Pinpoint the cell where the given text exists, returning its [X, Y] midpoint coordinate. 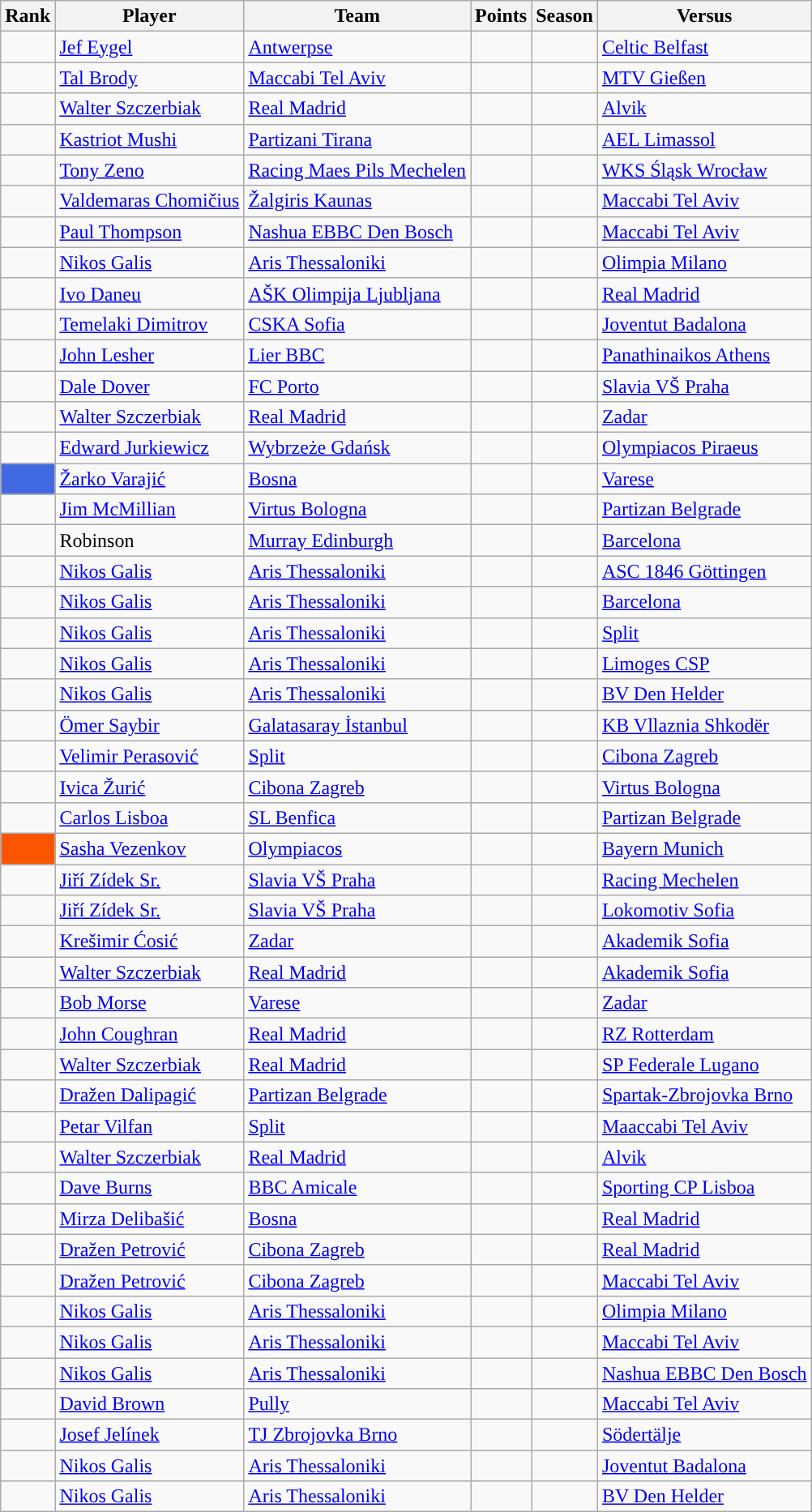
Points [501, 16]
Krešimir Ćosić [149, 942]
MTV Gießen [704, 78]
AEL Limassol [704, 139]
Racing Maes Pils Mechelen [357, 170]
Paul Thompson [149, 232]
Dave Burns [149, 1188]
Sasha Vezenkov [149, 848]
Spartak-Zbrojovka Brno [704, 1096]
ASC 1846 Göttingen [704, 571]
David Brown [149, 1404]
Galatasaray İstanbul [357, 725]
SL Benfica [357, 818]
Jef Eygel [149, 47]
FC Porto [357, 387]
John Lesher [149, 355]
WKS Śląsk Wrocław [704, 170]
Partizani Tirana [357, 139]
TJ Zbrojovka Brno [357, 1435]
Antwerpse [357, 47]
Robinson [149, 540]
Velimir Perasović [149, 756]
Player [149, 16]
Team [357, 16]
Racing Mechelen [704, 879]
Olympiacos [357, 848]
Tal Brody [149, 78]
Lier BBC [357, 355]
KB Vllaznia Shkodër [704, 725]
Dražen Dalipagić [149, 1096]
Ivica Žurić [149, 787]
Ömer Saybir [149, 725]
Petar Vilfan [149, 1126]
Season [565, 16]
Murray Edinburgh [357, 540]
Wybrzeże Gdańsk [357, 448]
Bayern Munich [704, 848]
Josef Jelínek [149, 1435]
Mirza Delibašić [149, 1219]
Sporting CP Lisboa [704, 1188]
Temelaki Dimitrov [149, 324]
Kastriot Mushi [149, 139]
SP Federale Lugano [704, 1065]
CSKA Sofia [357, 324]
Maaccabi Tel Aviv [704, 1126]
Carlos Lisboa [149, 818]
Lokomotiv Sofia [704, 911]
Versus [704, 16]
Rank [28, 16]
Limoges CSP [704, 664]
Panathinaikos Athens [704, 355]
Tony Zeno [149, 170]
Edward Jurkiewicz [149, 448]
Ivo Daneu [149, 293]
Olympiacos Piraeus [704, 448]
Žalgiris Kaunas [357, 201]
Valdemaras Chomičius [149, 201]
Žarko Varajić [149, 479]
Celtic Belfast [704, 47]
Pully [357, 1404]
RZ Rotterdam [704, 1034]
BBC Amicale [357, 1188]
Bob Morse [149, 1003]
Södertälje [704, 1435]
John Coughran [149, 1034]
AŠK Olimpija Ljubljana [357, 293]
Dale Dover [149, 387]
Jim McMillian [149, 510]
